Detect which cell encompasses the target text, then output its [X, Y] center coordinate. 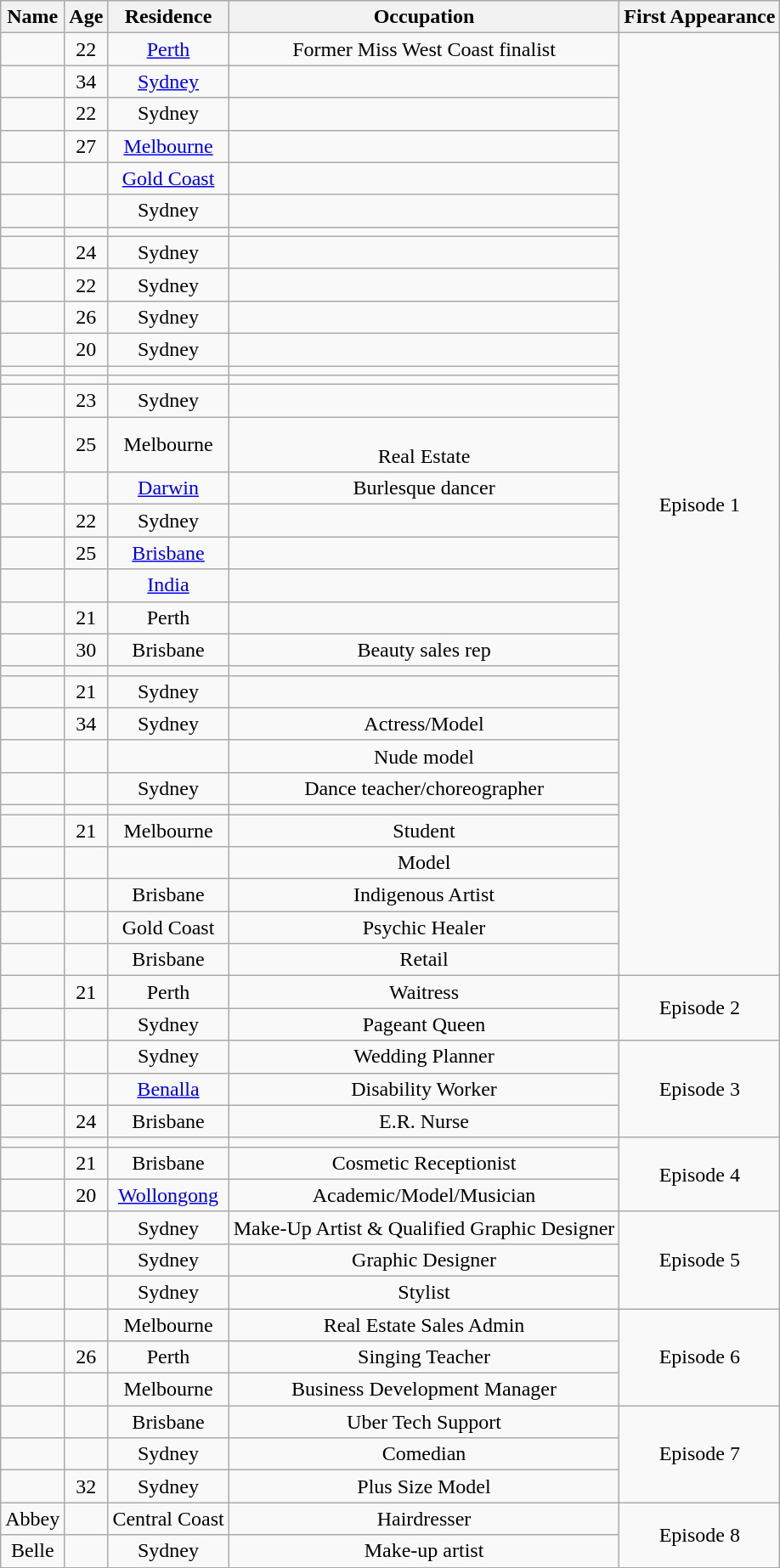
India [168, 585]
Comedian [424, 1454]
Episode 6 [700, 1356]
Occupation [424, 17]
Retail [424, 960]
27 [87, 146]
First Appearance [700, 17]
Episode 8 [700, 1535]
Episode 4 [700, 1174]
Psychic Healer [424, 928]
Episode 3 [700, 1089]
Episode 2 [700, 1008]
Residence [168, 17]
Waitress [424, 992]
Darwin [168, 488]
30 [87, 650]
Abbey [32, 1519]
Hairdresser [424, 1519]
Stylist [424, 1292]
Wollongong [168, 1195]
Graphic Designer [424, 1260]
Age [87, 17]
Business Development Manager [424, 1390]
Belle [32, 1551]
Singing Teacher [424, 1357]
Make-Up Artist & Qualified Graphic Designer [424, 1227]
Disability Worker [424, 1089]
Benalla [168, 1089]
Real Estate [424, 445]
Episode 7 [700, 1454]
Uber Tech Support [424, 1422]
Indigenous Artist [424, 895]
Burlesque dancer [424, 488]
Make-up artist [424, 1551]
Wedding Planner [424, 1057]
Academic/Model/Musician [424, 1195]
E.R. Nurse [424, 1121]
Beauty sales rep [424, 650]
Name [32, 17]
Former Miss West Coast finalist [424, 49]
Model [424, 863]
Student [424, 830]
Pageant Queen [424, 1024]
Central Coast [168, 1519]
Cosmetic Receptionist [424, 1163]
Real Estate Sales Admin [424, 1324]
32 [87, 1486]
Dance teacher/choreographer [424, 788]
Episode 5 [700, 1260]
Plus Size Model [424, 1486]
Episode 1 [700, 505]
23 [87, 401]
Actress/Model [424, 724]
Nude model [424, 756]
